From the cell containing the given text, extract its center point as [x, y] coordinate. 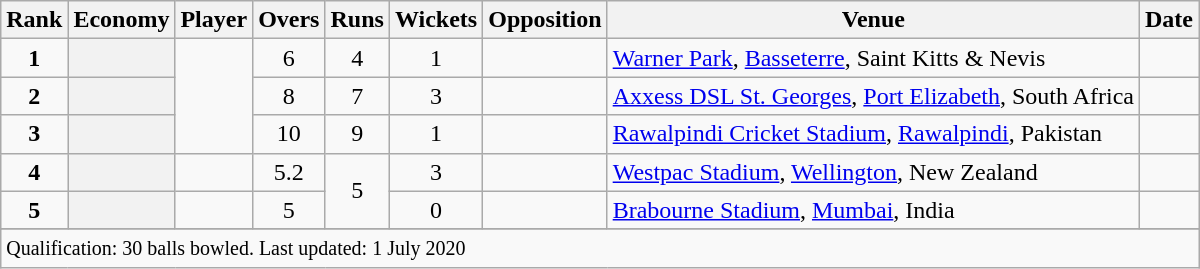
Axxess DSL St. Georges, Port Elizabeth, South Africa [873, 96]
Runs [357, 20]
Brabourne Stadium, Mumbai, India [873, 210]
Economy [122, 20]
0 [436, 210]
Qualification: 30 balls bowled. Last updated: 1 July 2020 [600, 248]
Warner Park, Basseterre, Saint Kitts & Nevis [873, 58]
10 [289, 134]
9 [357, 134]
Date [1170, 20]
Player [214, 20]
8 [289, 96]
Westpac Stadium, Wellington, New Zealand [873, 172]
Rank [34, 20]
Wickets [436, 20]
2 [34, 96]
5.2 [289, 172]
Opposition [545, 20]
Overs [289, 20]
Rawalpindi Cricket Stadium, Rawalpindi, Pakistan [873, 134]
Venue [873, 20]
7 [357, 96]
6 [289, 58]
